For the text-containing cell, return its midpoint in (x, y) coordinate format. 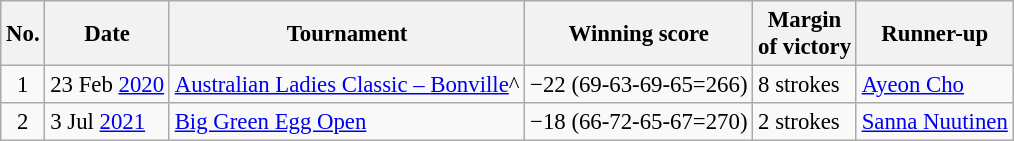
Big Green Egg Open (346, 122)
Runner-up (934, 34)
8 strokes (805, 85)
−18 (66-72-65-67=270) (639, 122)
1 (23, 85)
23 Feb 2020 (107, 85)
3 Jul 2021 (107, 122)
Ayeon Cho (934, 85)
Marginof victory (805, 34)
2 (23, 122)
Australian Ladies Classic – Bonville^ (346, 85)
Sanna Nuutinen (934, 122)
−22 (69-63-69-65=266) (639, 85)
Tournament (346, 34)
Winning score (639, 34)
Date (107, 34)
2 strokes (805, 122)
No. (23, 34)
